Find where the given text appears and provide that cell's center as [x, y] coordinate. 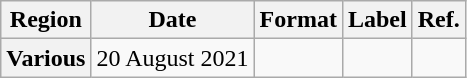
Date [172, 20]
Various [46, 58]
20 August 2021 [172, 58]
Region [46, 20]
Ref. [438, 20]
Format [298, 20]
Label [377, 20]
